From the cell containing the given text, extract its center point as (X, Y) coordinate. 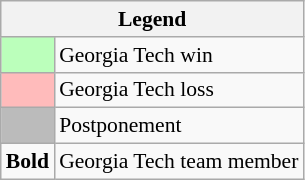
Georgia Tech win (178, 55)
Bold (28, 162)
Postponement (178, 126)
Georgia Tech loss (178, 90)
Legend (152, 19)
Georgia Tech team member (178, 162)
